From the cell containing the given text, extract its center point as [x, y] coordinate. 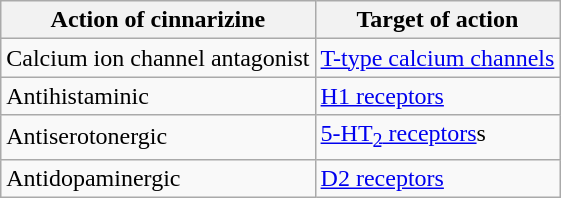
Action of cinnarizine [158, 20]
H1 receptors [438, 96]
Calcium ion channel antagonist [158, 58]
T-type calcium channels [438, 58]
D2 receptors [438, 178]
Antidopaminergic [158, 178]
Antiserotonergic [158, 137]
5-HT2 receptorss [438, 137]
Antihistaminic [158, 96]
Target of action [438, 20]
